Find where the given text appears and provide that cell's center as [X, Y] coordinate. 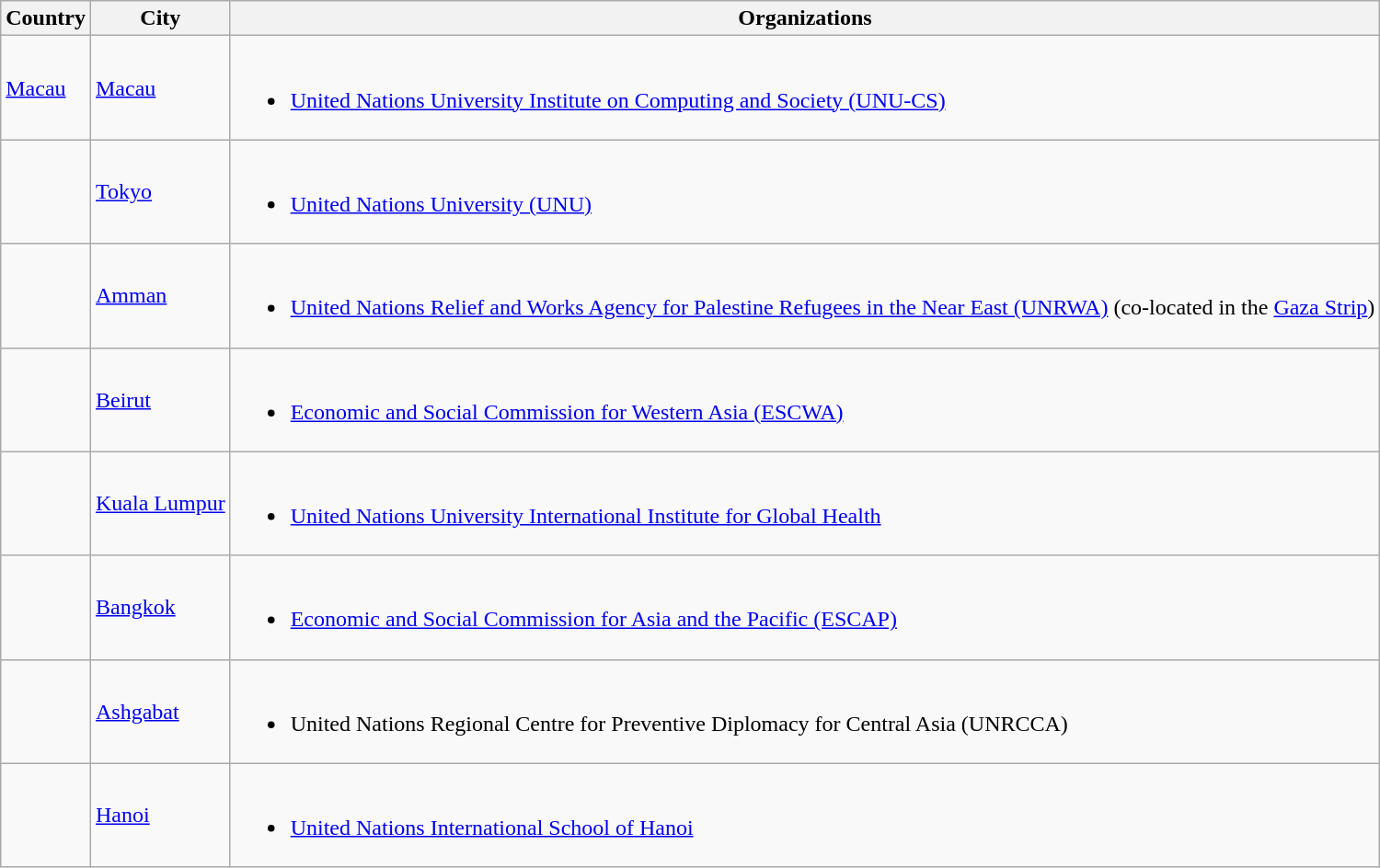
United Nations University (UNU) [805, 191]
Amman [160, 296]
Tokyo [160, 191]
United Nations University International Institute for Global Health [805, 504]
Economic and Social Commission for Western Asia (ESCWA) [805, 399]
Economic and Social Commission for Asia and the Pacific (ESCAP) [805, 607]
Kuala Lumpur [160, 504]
Beirut [160, 399]
Ashgabat [160, 712]
Hanoi [160, 815]
Bangkok [160, 607]
United Nations Relief and Works Agency for Palestine Refugees in the Near East (UNRWA) (co-located in the Gaza Strip) [805, 296]
Organizations [805, 18]
United Nations Regional Centre for Preventive Diplomacy for Central Asia (UNRCCA) [805, 712]
City [160, 18]
United Nations International School of Hanoi [805, 815]
Country [46, 18]
United Nations University Institute on Computing and Society (UNU-CS) [805, 88]
